Output the [X, Y] coordinate of the center of the cell containing the given text.  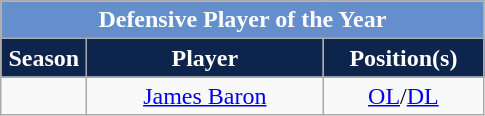
Defensive Player of the Year [242, 20]
James Baron [205, 96]
OL/DL [404, 96]
Player [205, 58]
Position(s) [404, 58]
Season [44, 58]
